Output the (x, y) coordinate of the center of the cell containing the given text.  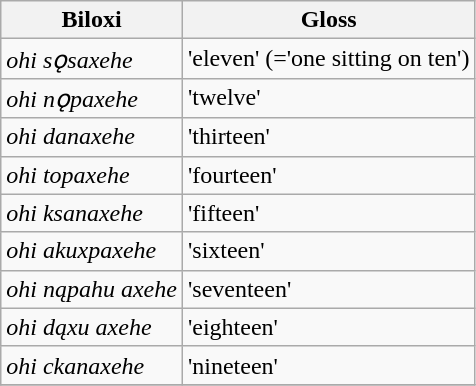
ohi nąpahu axehe (92, 289)
ohi dąxu axehe (92, 327)
'fourteen' (328, 175)
'seventeen' (328, 289)
Biloxi (92, 20)
Gloss (328, 20)
'eleven' (='one sitting on ten') (328, 59)
ohi sǫsaxehe (92, 59)
'thirteen' (328, 137)
'sixteen' (328, 251)
'twelve' (328, 98)
'fifteen' (328, 213)
'nineteen' (328, 365)
ohi danaxehe (92, 137)
ohi akuxpaxehe (92, 251)
ohi nǫpaxehe (92, 98)
ohi ksanaxehe (92, 213)
ohi topaxehe (92, 175)
ohi ckanaxehe (92, 365)
'eighteen' (328, 327)
